Output the [X, Y] coordinate of the center of the cell containing the given text.  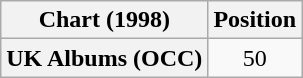
Chart (1998) [104, 20]
Position [255, 20]
50 [255, 58]
UK Albums (OCC) [104, 58]
